Identify which cell holds the provided text, then report its [X, Y] central coordinate. 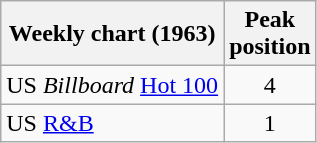
Peakposition [270, 34]
US Billboard Hot 100 [112, 85]
4 [270, 85]
1 [270, 123]
US R&B [112, 123]
Weekly chart (1963) [112, 34]
